Scan for the cell matching the given text and deliver its [X, Y] coordinate at center. 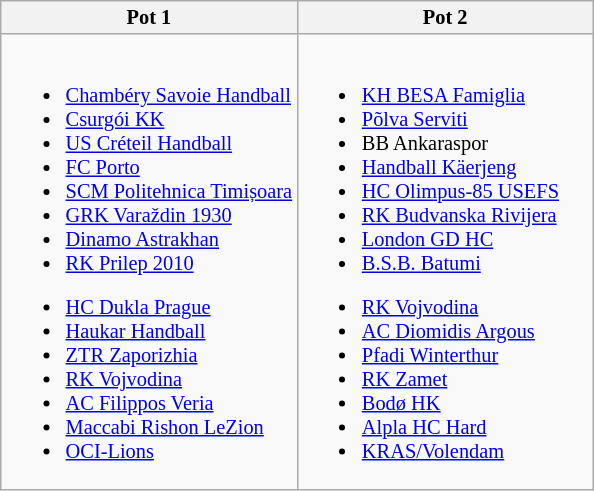
Pot 2 [445, 17]
Pot 1 [149, 17]
